Output the [X, Y] coordinate of the center of the cell containing the given text.  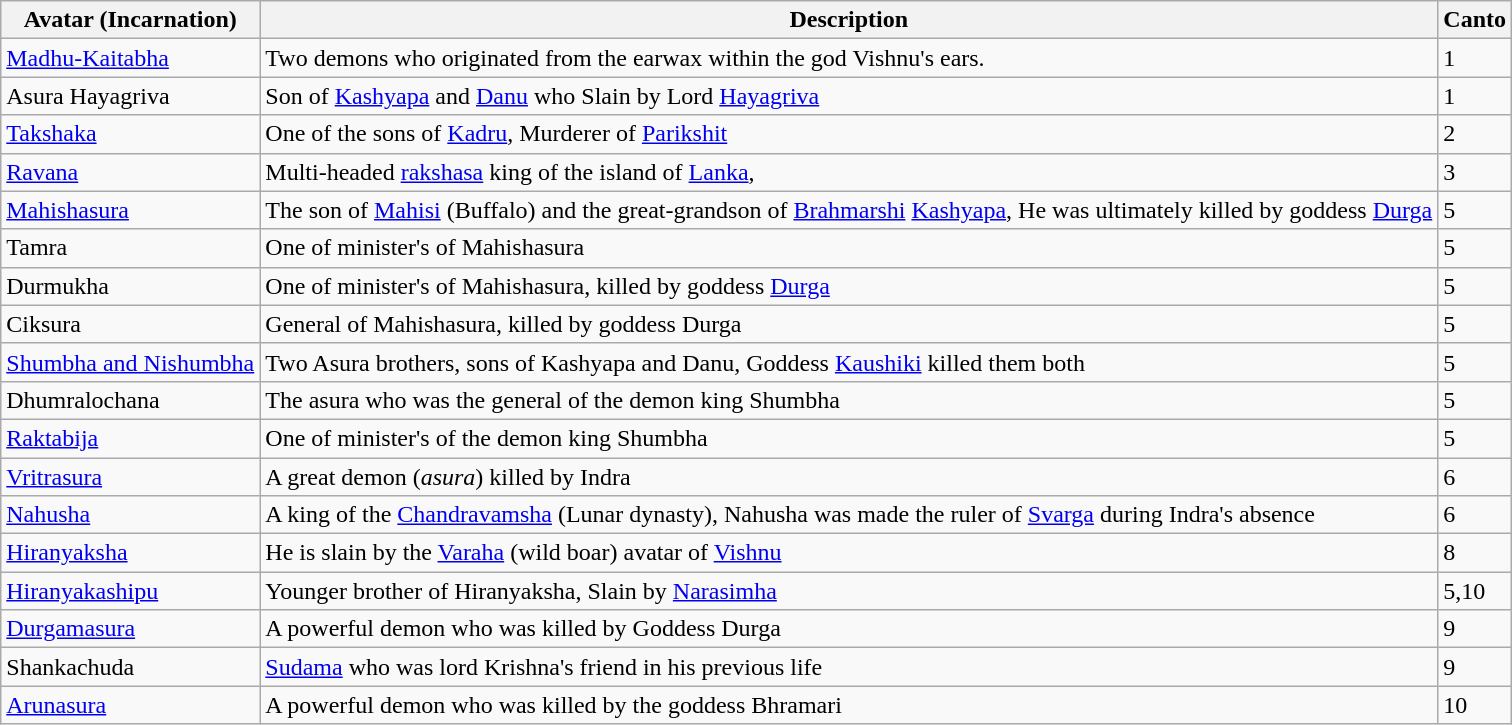
Durmukha [130, 286]
Description [849, 20]
Nahusha [130, 515]
A powerful demon who was killed by Goddess Durga [849, 629]
The asura who was the general of the demon king Shumbha [849, 400]
Hiranyakashipu [130, 591]
Arunasura [130, 705]
General of Mahishasura, killed by goddess Durga [849, 324]
Younger brother of Hiranyaksha, Slain by Narasimha [849, 591]
Shumbha and Nishumbha [130, 362]
One of minister's of Mahishasura [849, 248]
A king of the Chandravamsha (Lunar dynasty), Nahusha was made the ruler of Svarga during Indra's absence [849, 515]
A powerful demon who was killed by the goddess Bhramari [849, 705]
He is slain by the Varaha (wild boar) avatar of Vishnu [849, 553]
Son of Kashyapa and Danu who Slain by Lord Hayagriva [849, 96]
Durgamasura [130, 629]
The son of Mahisi (Buffalo) and the great-grandson of Brahmarshi Kashyapa, He was ultimately killed by goddess Durga [849, 210]
Madhu-Kaitabha [130, 58]
A great demon (asura) killed by Indra [849, 477]
Asura Hayagriva [130, 96]
Mahishasura [130, 210]
Hiranyaksha [130, 553]
5,10 [1475, 591]
Ciksura [130, 324]
Dhumralochana [130, 400]
Canto [1475, 20]
Raktabija [130, 438]
2 [1475, 134]
Shankachuda [130, 667]
Two demons who originated from the earwax within the god Vishnu's ears. [849, 58]
8 [1475, 553]
Multi-headed rakshasa king of the island of Lanka, [849, 172]
One of minister's of Mahishasura, killed by goddess Durga [849, 286]
Ravana [130, 172]
Vritrasura [130, 477]
Tamra [130, 248]
One of the sons of Kadru, Murderer of Parikshit [849, 134]
One of minister's of the demon king Shumbha [849, 438]
Sudama who was lord Krishna's friend in his previous life [849, 667]
10 [1475, 705]
3 [1475, 172]
Takshaka [130, 134]
Avatar (Incarnation) [130, 20]
Two Asura brothers, sons of Kashyapa and Danu, Goddess Kaushiki killed them both [849, 362]
